Pinpoint the cell where the given text exists, returning its (X, Y) midpoint coordinate. 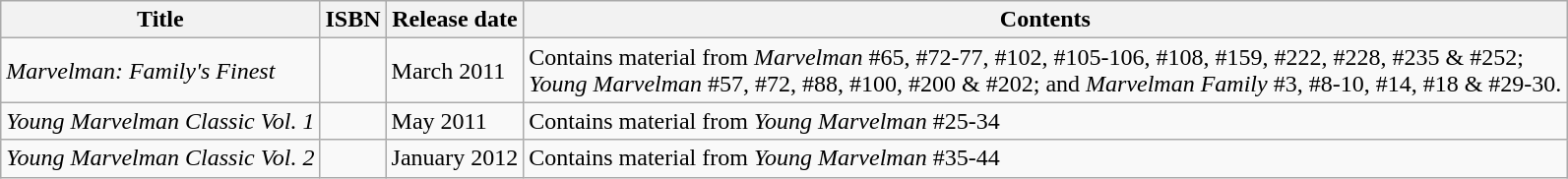
Young Marvelman Classic Vol. 1 (160, 121)
Contents (1045, 20)
March 2011 (455, 71)
Title (160, 20)
Young Marvelman Classic Vol. 2 (160, 158)
ISBN (352, 20)
Release date (455, 20)
Contains material from Young Marvelman #25-34 (1045, 121)
May 2011 (455, 121)
Marvelman: Family's Finest (160, 71)
January 2012 (455, 158)
Contains material from Young Marvelman #35-44 (1045, 158)
